Capture the cell that displays the provided text and extract its (X, Y) central coordinate. 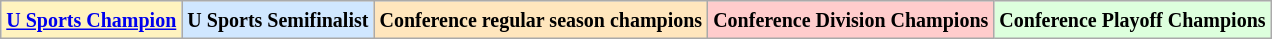
Conference Division Champions (851, 20)
U Sports Champion (92, 20)
Conference Playoff Champions (1132, 20)
Conference regular season champions (541, 20)
U Sports Semifinalist (278, 20)
